Determine the (x, y) coordinate at the center of the cell enclosing the given text.  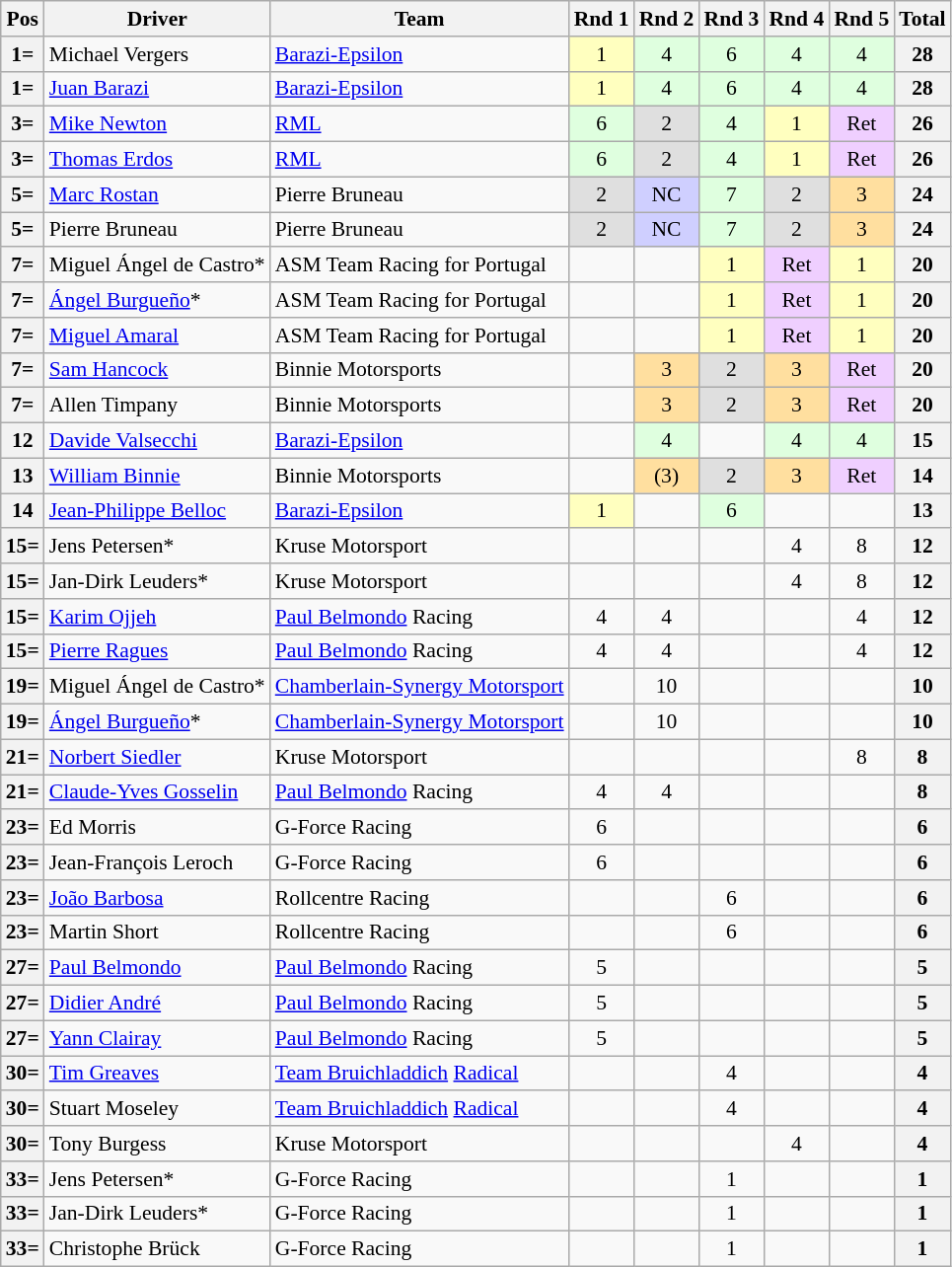
Claude-Yves Gosselin (158, 792)
Mike Newton (158, 124)
Tony Burgess (158, 1144)
Rnd 4 (796, 19)
Christophe Brück (158, 1249)
Davide Valsecchi (158, 441)
Team (420, 19)
Stuart Moseley (158, 1109)
Miguel Amaral (158, 335)
Paul Belmondo (158, 968)
Marc Rostan (158, 194)
Pierre Ragues (158, 651)
Allen Timpany (158, 406)
Pos (23, 19)
Jean-François Leroch (158, 862)
João Barbosa (158, 898)
15 (921, 441)
Norbert Siedler (158, 757)
Rnd 5 (861, 19)
Driver (158, 19)
Michael Vergers (158, 54)
Rnd 3 (731, 19)
Karim Ojjeh (158, 617)
Yann Clairay (158, 1038)
Tim Greaves (158, 1074)
Sam Hancock (158, 370)
Rnd 1 (602, 19)
Didier André (158, 1004)
Total (921, 19)
(3) (667, 476)
Rnd 2 (667, 19)
Martin Short (158, 932)
Thomas Erdos (158, 160)
Juan Barazi (158, 89)
William Binnie (158, 476)
Ed Morris (158, 828)
Jean-Philippe Belloc (158, 511)
